Determine the [x, y] coordinate at the center of the cell enclosing the given text.  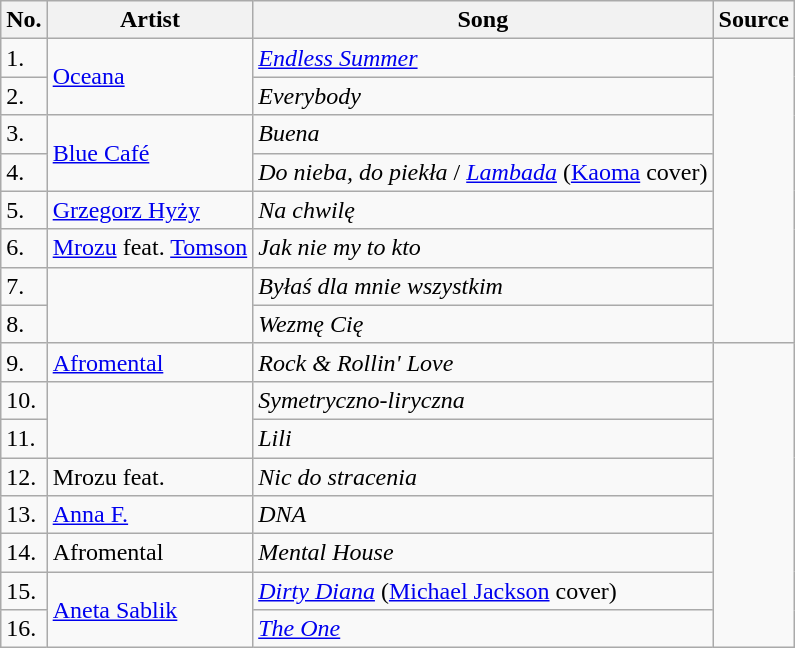
Grzegorz Hyży [150, 210]
14. [24, 553]
7. [24, 286]
2. [24, 96]
Source [754, 20]
Lili [483, 438]
Anna F. [150, 515]
1. [24, 58]
DNA [483, 515]
Oceana [150, 77]
Symetryczno-liryczna [483, 400]
Wezmę Cię [483, 324]
11. [24, 438]
13. [24, 515]
Artist [150, 20]
8. [24, 324]
Song [483, 20]
The One [483, 629]
Everybody [483, 96]
Mental House [483, 553]
6. [24, 248]
Na chwilę [483, 210]
4. [24, 172]
Mrozu feat. Tomson [150, 248]
Byłaś dla mnie wszystkim [483, 286]
Nic do stracenia [483, 477]
12. [24, 477]
16. [24, 629]
Buena [483, 134]
Rock & Rollin' Love [483, 362]
3. [24, 134]
10. [24, 400]
Aneta Sablik [150, 610]
Jak nie my to kto [483, 248]
Endless Summer [483, 58]
9. [24, 362]
No. [24, 20]
15. [24, 591]
Do nieba, do piekła / Lambada (Kaoma cover) [483, 172]
Blue Café [150, 153]
5. [24, 210]
Dirty Diana (Michael Jackson cover) [483, 591]
Mrozu feat. [150, 477]
